Search for the cell housing the specified text and yield its (x, y) center coordinate. 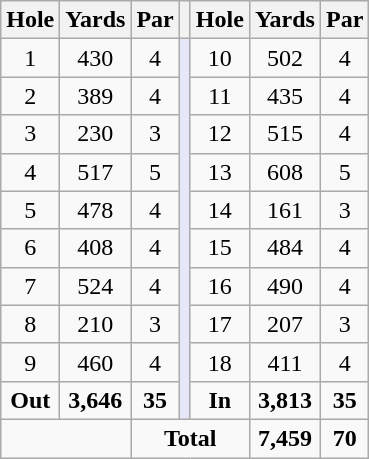
18 (220, 362)
11 (220, 96)
517 (96, 172)
210 (96, 324)
478 (96, 210)
490 (284, 286)
1 (30, 58)
2 (30, 96)
10 (220, 58)
7,459 (284, 438)
In (220, 400)
14 (220, 210)
608 (284, 172)
524 (96, 286)
12 (220, 134)
Total (190, 438)
3,646 (96, 400)
9 (30, 362)
13 (220, 172)
15 (220, 248)
17 (220, 324)
484 (284, 248)
430 (96, 58)
502 (284, 58)
230 (96, 134)
Out (30, 400)
389 (96, 96)
408 (96, 248)
161 (284, 210)
6 (30, 248)
7 (30, 286)
3,813 (284, 400)
16 (220, 286)
515 (284, 134)
207 (284, 324)
70 (344, 438)
411 (284, 362)
460 (96, 362)
8 (30, 324)
435 (284, 96)
